Determine the (x, y) coordinate at the center of the cell enclosing the given text.  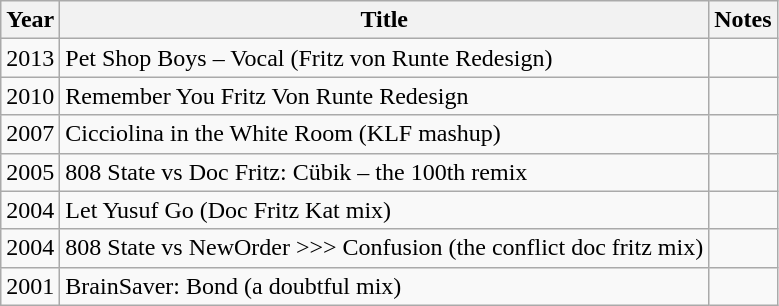
Cicciolina in the White Room (KLF mashup) (384, 134)
2005 (30, 172)
2001 (30, 286)
Title (384, 20)
Year (30, 20)
Pet Shop Boys – Vocal (Fritz von Runte Redesign) (384, 58)
2010 (30, 96)
808 State vs Doc Fritz: Cübik – the 100th remix (384, 172)
BrainSaver: Bond (a doubtful mix) (384, 286)
808 State vs NewOrder >>> Confusion (the conflict doc fritz mix) (384, 248)
2007 (30, 134)
Remember You Fritz Von Runte Redesign (384, 96)
2013 (30, 58)
Let Yusuf Go (Doc Fritz Kat mix) (384, 210)
Notes (743, 20)
